From the cell containing the given text, extract its center point as (x, y) coordinate. 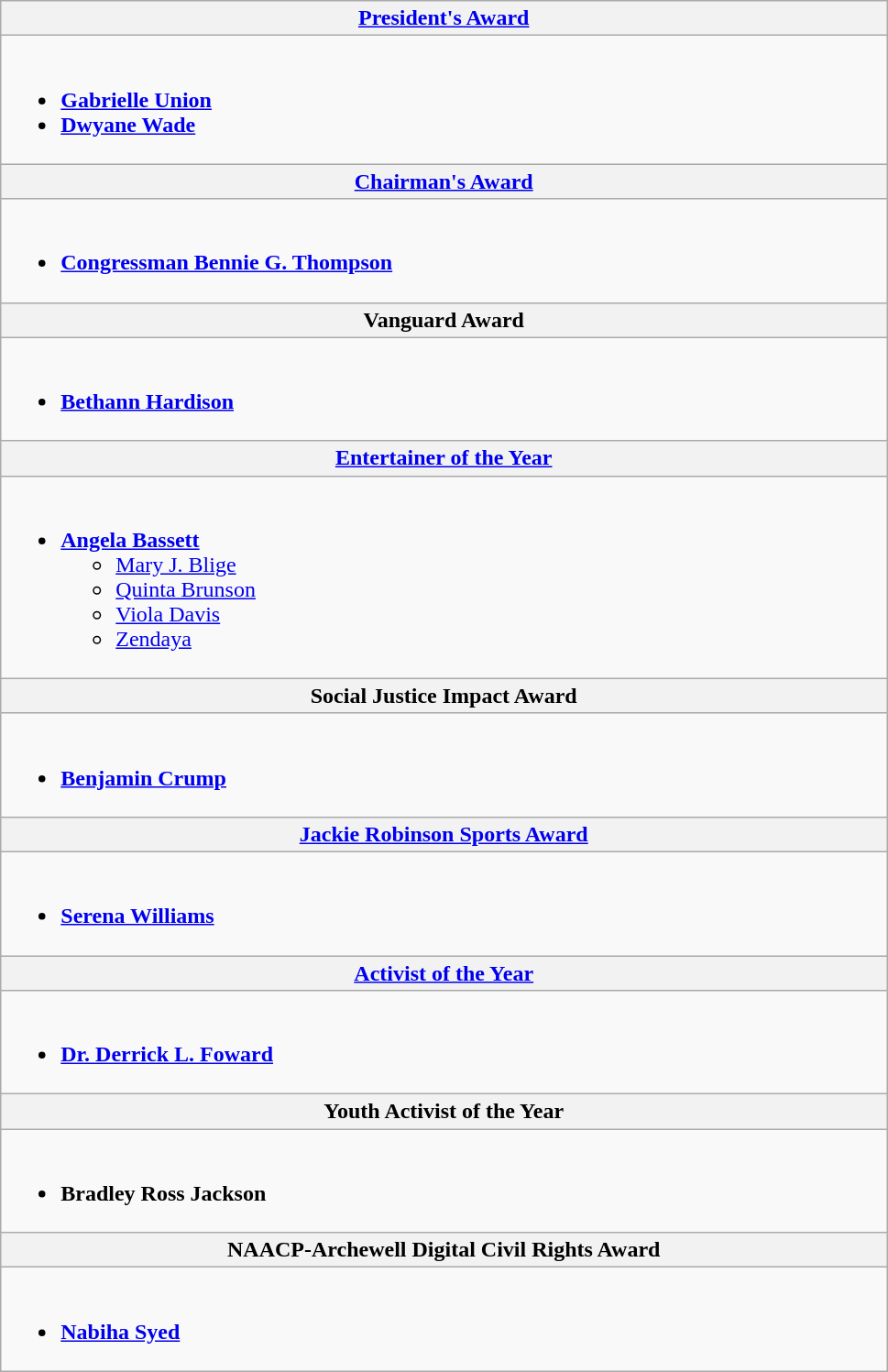
Bethann Hardison (444, 389)
Serena Williams (444, 904)
Gabrielle UnionDwyane Wade (444, 100)
Nabiha Syed (444, 1320)
NAACP-Archewell Digital Civil Rights Award (444, 1250)
Bradley Ross Jackson (444, 1180)
Chairman's Award (444, 181)
Entertainer of the Year (444, 458)
Dr. Derrick L. Foward (444, 1043)
Angela BassettMary J. BligeQuinta BrunsonViola DavisZendaya (444, 577)
Youth Activist of the Year (444, 1112)
Activist of the Year (444, 972)
Congressman Bennie G. Thompson (444, 251)
President's Award (444, 18)
Benjamin Crump (444, 764)
Vanguard Award (444, 320)
Jackie Robinson Sports Award (444, 834)
Social Justice Impact Award (444, 696)
